Find where the given text appears and provide that cell's center as (X, Y) coordinate. 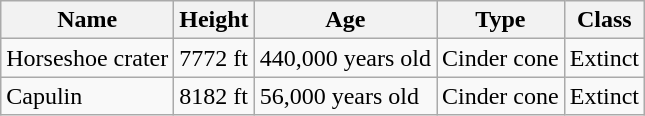
Name (88, 20)
440,000 years old (345, 58)
Height (214, 20)
Type (500, 20)
Age (345, 20)
7772 ft (214, 58)
Horseshoe crater (88, 58)
Class (604, 20)
8182 ft (214, 96)
Capulin (88, 96)
56,000 years old (345, 96)
